Scan for the cell matching the given text and deliver its (x, y) coordinate at center. 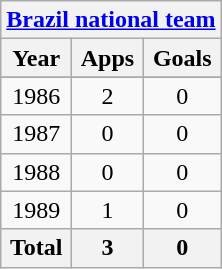
Total (36, 248)
1987 (36, 134)
Brazil national team (111, 20)
Apps (108, 58)
1 (108, 210)
1989 (36, 210)
Year (36, 58)
1986 (36, 96)
3 (108, 248)
2 (108, 96)
1988 (36, 172)
Goals (182, 58)
